Identify which cell holds the provided text, then report its [X, Y] central coordinate. 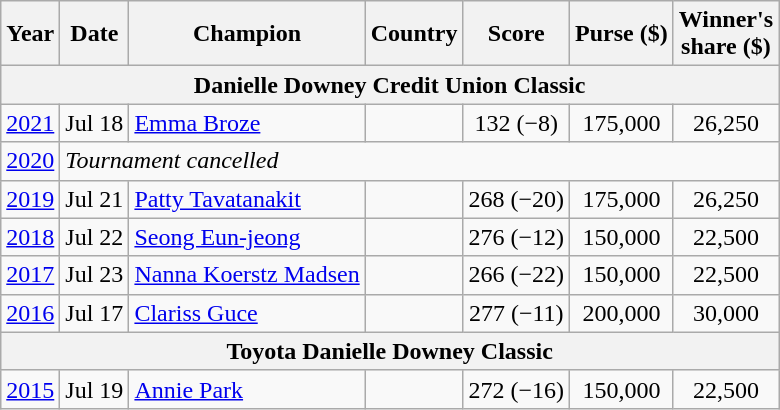
2015 [30, 389]
Jul 18 [94, 123]
Purse ($) [622, 34]
Score [516, 34]
276 (−12) [516, 237]
Seong Eun-jeong [247, 237]
200,000 [622, 313]
Annie Park [247, 389]
Year [30, 34]
2016 [30, 313]
Winner'sshare ($) [726, 34]
272 (−16) [516, 389]
Jul 22 [94, 237]
Nanna Koerstz Madsen [247, 275]
2017 [30, 275]
2020 [30, 161]
Jul 19 [94, 389]
Country [414, 34]
Emma Broze [247, 123]
2021 [30, 123]
Tournament cancelled [420, 161]
2019 [30, 199]
268 (−20) [516, 199]
Jul 23 [94, 275]
Jul 21 [94, 199]
Danielle Downey Credit Union Classic [390, 85]
Clariss Guce [247, 313]
Champion [247, 34]
Jul 17 [94, 313]
132 (−8) [516, 123]
266 (−22) [516, 275]
2018 [30, 237]
30,000 [726, 313]
Toyota Danielle Downey Classic [390, 351]
Patty Tavatanakit [247, 199]
277 (−11) [516, 313]
Date [94, 34]
